Search for the cell housing the specified text and yield its [X, Y] center coordinate. 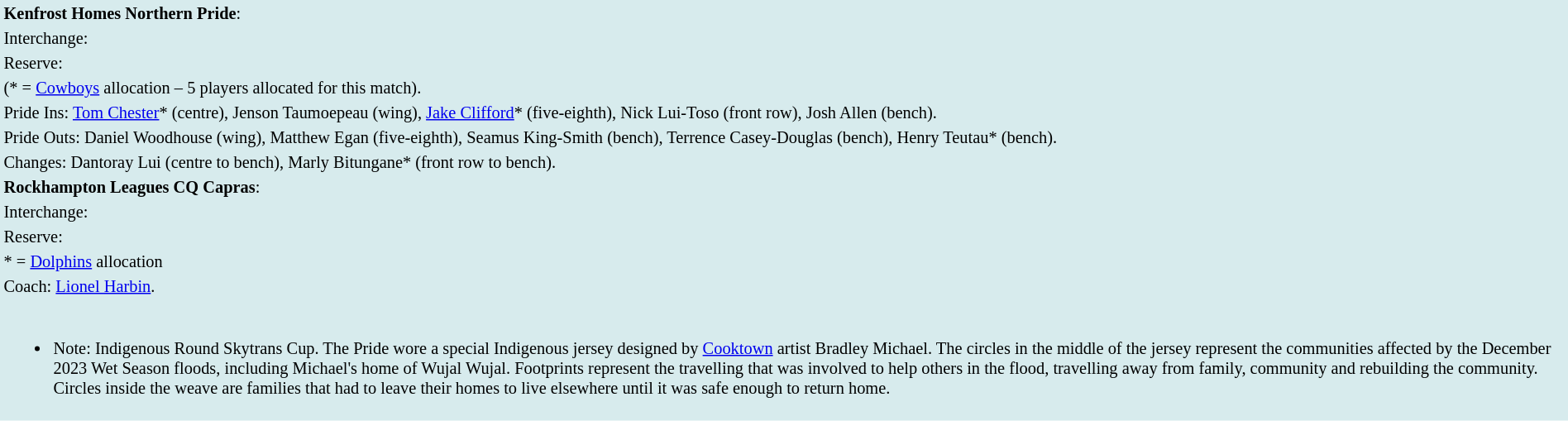
Kenfrost Homes Northern Pride: [784, 13]
Coach: Lionel Harbin. [784, 286]
Pride Ins: Tom Chester* (centre), Jenson Taumoepeau (wing), Jake Clifford* (five-eighth), Nick Lui-Toso (front row), Josh Allen (bench). [784, 112]
* = Dolphins allocation [784, 261]
Pride Outs: Daniel Woodhouse (wing), Matthew Egan (five-eighth), Seamus King-Smith (bench), Terrence Casey-Douglas (bench), Henry Teutau* (bench). [784, 137]
Changes: Dantoray Lui (centre to bench), Marly Bitungane* (front row to bench). [784, 162]
(* = Cowboys allocation – 5 players allocated for this match). [784, 88]
Rockhampton Leagues CQ Capras: [784, 187]
